Scan for the cell matching the given text and deliver its [x, y] coordinate at center. 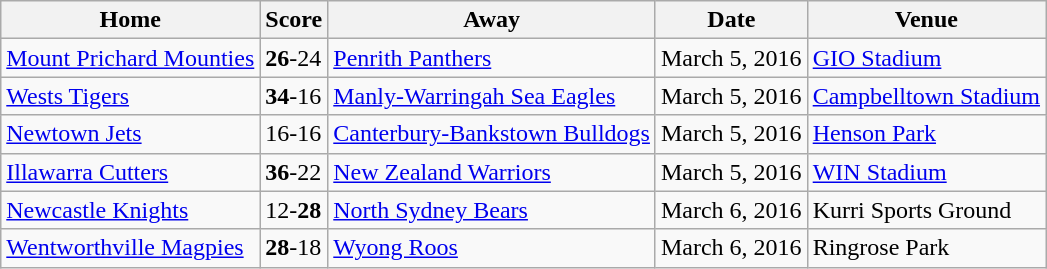
Newtown Jets [130, 134]
Illawarra Cutters [130, 172]
16-16 [294, 134]
Kurri Sports Ground [926, 210]
Wentworthville Magpies [130, 248]
26-24 [294, 58]
Date [731, 20]
WIN Stadium [926, 172]
Ringrose Park [926, 248]
New Zealand Warriors [492, 172]
12-28 [294, 210]
Henson Park [926, 134]
Canterbury-Bankstown Bulldogs [492, 134]
Penrith Panthers [492, 58]
Wyong Roos [492, 248]
GIO Stadium [926, 58]
Newcastle Knights [130, 210]
Wests Tigers [130, 96]
Campbelltown Stadium [926, 96]
Manly-Warringah Sea Eagles [492, 96]
North Sydney Bears [492, 210]
Home [130, 20]
28-18 [294, 248]
34-16 [294, 96]
36-22 [294, 172]
Mount Prichard Mounties [130, 58]
Score [294, 20]
Venue [926, 20]
Away [492, 20]
